Identify which cell holds the provided text, then report its (x, y) central coordinate. 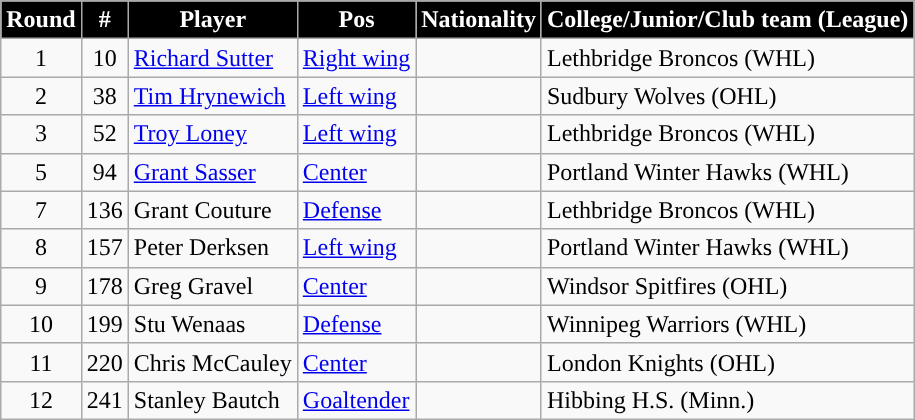
241 (104, 400)
8 (41, 248)
Chris McCauley (212, 362)
9 (41, 286)
Sudbury Wolves (OHL) (727, 96)
178 (104, 286)
Grant Sasser (212, 172)
Round (41, 20)
12 (41, 400)
199 (104, 324)
94 (104, 172)
# (104, 20)
Stanley Bautch (212, 400)
Pos (356, 20)
Winnipeg Warriors (WHL) (727, 324)
Peter Derksen (212, 248)
2 (41, 96)
1 (41, 58)
Windsor Spitfires (OHL) (727, 286)
Nationality (479, 20)
136 (104, 210)
157 (104, 248)
52 (104, 134)
38 (104, 96)
Grant Couture (212, 210)
Richard Sutter (212, 58)
Stu Wenaas (212, 324)
College/Junior/Club team (League) (727, 20)
7 (41, 210)
Goaltender (356, 400)
Right wing (356, 58)
3 (41, 134)
5 (41, 172)
London Knights (OHL) (727, 362)
Player (212, 20)
Hibbing H.S. (Minn.) (727, 400)
220 (104, 362)
Greg Gravel (212, 286)
Troy Loney (212, 134)
11 (41, 362)
Tim Hrynewich (212, 96)
